Return (X, Y) of the center of cell containing provided text 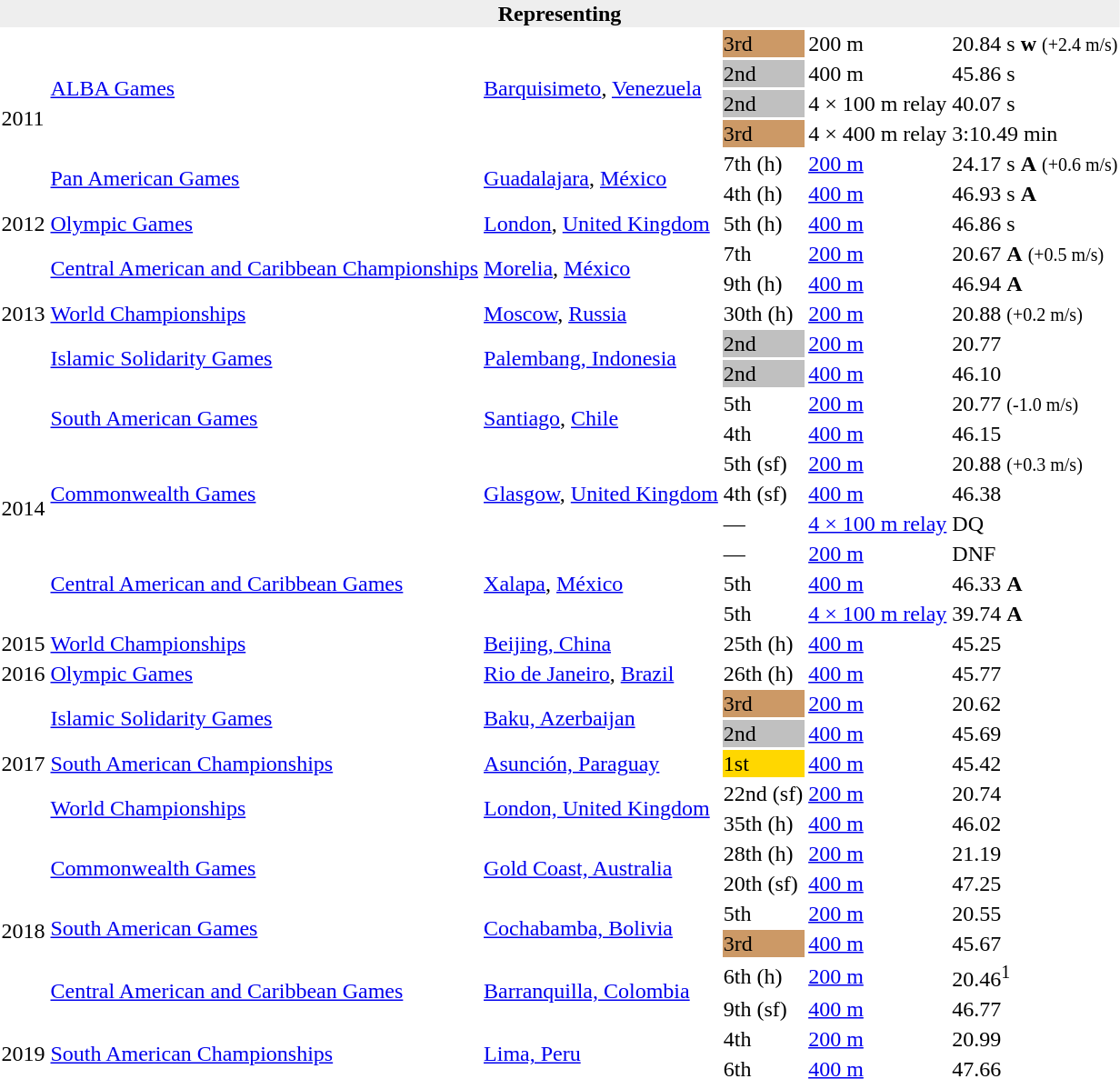
20.461 (1035, 976)
Representing (560, 14)
5th (h) (763, 224)
20.67 A (+0.5 m/s) (1035, 254)
45.69 (1035, 734)
2015 (24, 644)
45.25 (1035, 644)
20.77 (1035, 344)
Xalapa, México (602, 584)
2018 (24, 931)
46.94 A (1035, 284)
20.99 (1035, 1039)
4 × 400 m relay (878, 134)
Pan American Games (265, 178)
6th (h) (763, 976)
47.25 (1035, 884)
Glasgow, United Kingdom (602, 494)
ALBA Games (265, 89)
46.38 (1035, 494)
46.77 (1035, 1009)
3:10.49 min (1035, 134)
20.74 (1035, 794)
2014 (24, 509)
24.17 s A (+0.6 m/s) (1035, 164)
South American Championships (265, 764)
20.88 (+0.2 m/s) (1035, 314)
21.19 (1035, 854)
40.07 s (1035, 104)
2017 (24, 764)
Gold Coast, Australia (602, 869)
2011 (24, 118)
9th (h) (763, 284)
Rio de Janeiro, Brazil (602, 674)
9th (sf) (763, 1009)
20.88 (+0.3 m/s) (1035, 464)
Palembang, Indonesia (602, 358)
Santiago, Chile (602, 418)
Central American and Caribbean Championships (265, 269)
Moscow, Russia (602, 314)
46.86 s (1035, 224)
20.62 (1035, 704)
45.67 (1035, 944)
Beijing, China (602, 644)
2013 (24, 314)
7th (h) (763, 164)
46.10 (1035, 374)
DNF (1035, 554)
7th (763, 254)
20.77 (-1.0 m/s) (1035, 404)
46.15 (1035, 434)
4th (sf) (763, 494)
Morelia, México (602, 269)
5th (sf) (763, 464)
46.33 A (1035, 584)
DQ (1035, 524)
25th (h) (763, 644)
Baku, Azerbaijan (602, 718)
46.93 s A (1035, 194)
2016 (24, 674)
Cochabamba, Bolivia (602, 929)
Asunción, Paraguay (602, 764)
28th (h) (763, 854)
Barranquilla, Colombia (602, 991)
46.02 (1035, 824)
2012 (24, 224)
20.84 s w (+2.4 m/s) (1035, 44)
45.77 (1035, 674)
20.55 (1035, 914)
4th (h) (763, 194)
26th (h) (763, 674)
Barquisimeto, Venezuela (602, 89)
20th (sf) (763, 884)
30th (h) (763, 314)
35th (h) (763, 824)
45.86 s (1035, 74)
45.42 (1035, 764)
39.74 A (1035, 614)
1st (763, 764)
Guadalajara, México (602, 178)
22nd (sf) (763, 794)
